Capture the cell that displays the provided text and extract its (X, Y) central coordinate. 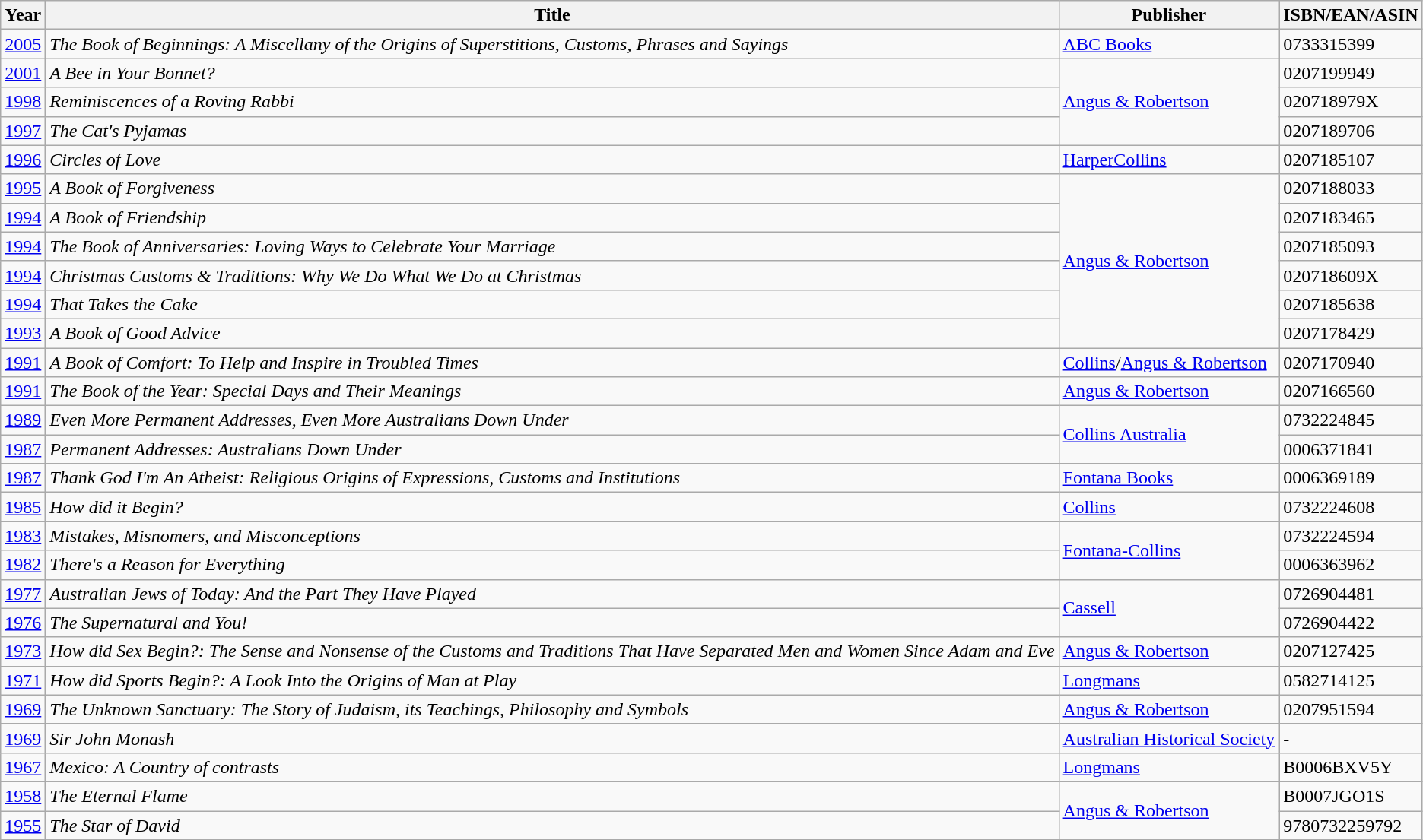
0207127425 (1351, 651)
B0007JGO1S (1351, 796)
1955 (23, 825)
Mistakes, Misnomers, and Misconceptions (552, 536)
1971 (23, 680)
Circles of Love (552, 160)
How did Sports Begin?: A Look Into the Origins of Man at Play (552, 680)
1996 (23, 160)
Even More Permanent Addresses, Even More Australians Down Under (552, 420)
0207199949 (1351, 73)
0732224594 (1351, 536)
Fontana Books (1169, 478)
Publisher (1169, 15)
The Cat's Pyjamas (552, 131)
0726904422 (1351, 623)
A Book of Forgiveness (552, 189)
Australian Jews of Today: And the Part They Have Played (552, 594)
There's a Reason for Everything (552, 565)
0732224608 (1351, 507)
1997 (23, 131)
0207185638 (1351, 304)
Cassell (1169, 608)
The Supernatural and You! (552, 623)
Year (23, 15)
1977 (23, 594)
Christmas Customs & Traditions: Why We Do What We Do at Christmas (552, 275)
How did it Begin? (552, 507)
1973 (23, 651)
A Bee in Your Bonnet? (552, 73)
Permanent Addresses: Australians Down Under (552, 449)
A Book of Comfort: To Help and Inspire in Troubled Times (552, 363)
0207183465 (1351, 217)
0207951594 (1351, 709)
1993 (23, 333)
Fontana-Collins (1169, 550)
ISBN/EAN/ASIN (1351, 15)
1985 (23, 507)
The Book of the Year: Special Days and Their Meanings (552, 391)
020718979X (1351, 102)
0207166560 (1351, 391)
2005 (23, 44)
How did Sex Begin?: The Sense and Nonsense of the Customs and Traditions That Have Separated Men and Women Since Adam and Eve (552, 651)
0582714125 (1351, 680)
1983 (23, 536)
ABC Books (1169, 44)
0006369189 (1351, 478)
The Eternal Flame (552, 796)
0207189706 (1351, 131)
HarperCollins (1169, 160)
Australian Historical Society (1169, 738)
- (1351, 738)
1958 (23, 796)
0207185107 (1351, 160)
Reminiscences of a Roving Rabbi (552, 102)
1998 (23, 102)
0006371841 (1351, 449)
1982 (23, 565)
0207170940 (1351, 363)
Title (552, 15)
Collins Australia (1169, 435)
B0006BXV5Y (1351, 767)
That Takes the Cake (552, 304)
Thank God I'm An Atheist: Religious Origins of Expressions, Customs and Institutions (552, 478)
A Book of Good Advice (552, 333)
Collins (1169, 507)
The Book of Anniversaries: Loving Ways to Celebrate Your Marriage (552, 246)
0726904481 (1351, 594)
2001 (23, 73)
1995 (23, 189)
0732224845 (1351, 420)
The Book of Beginnings: A Miscellany of the Origins of Superstitions, Customs, Phrases and Sayings (552, 44)
The Star of David (552, 825)
1976 (23, 623)
Collins/Angus & Robertson (1169, 363)
0207188033 (1351, 189)
0207178429 (1351, 333)
The Unknown Sanctuary: The Story of Judaism, its Teachings, Philosophy and Symbols (552, 709)
0733315399 (1351, 44)
020718609X (1351, 275)
Sir John Monash (552, 738)
0006363962 (1351, 565)
1989 (23, 420)
9780732259792 (1351, 825)
1967 (23, 767)
0207185093 (1351, 246)
A Book of Friendship (552, 217)
Mexico: A Country of contrasts (552, 767)
